Find where the given text appears and provide that cell's center as [X, Y] coordinate. 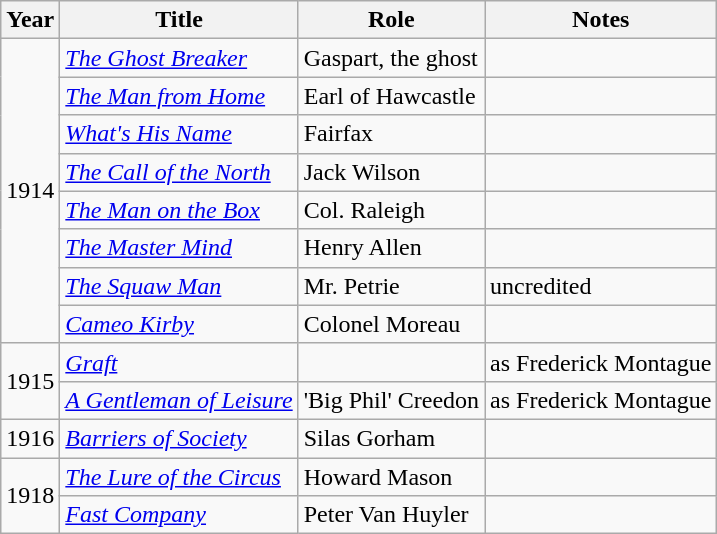
1914 [30, 191]
'Big Phil' Creedon [391, 400]
Role [391, 20]
Silas Gorham [391, 438]
The Master Mind [179, 248]
Cameo Kirby [179, 324]
The Squaw Man [179, 286]
The Man on the Box [179, 210]
1916 [30, 438]
Barriers of Society [179, 438]
Notes [601, 20]
Earl of Hawcastle [391, 96]
What's His Name [179, 134]
Peter Van Huyler [391, 515]
Fast Company [179, 515]
Gaspart, the ghost [391, 58]
Fairfax [391, 134]
Col. Raleigh [391, 210]
The Call of the North [179, 172]
The Lure of the Circus [179, 477]
uncredited [601, 286]
1915 [30, 381]
Title [179, 20]
Howard Mason [391, 477]
Colonel Moreau [391, 324]
A Gentleman of Leisure [179, 400]
The Man from Home [179, 96]
Graft [179, 362]
Henry Allen [391, 248]
Year [30, 20]
Mr. Petrie [391, 286]
The Ghost Breaker [179, 58]
Jack Wilson [391, 172]
1918 [30, 496]
